Identify which cell holds the provided text, then report its (x, y) central coordinate. 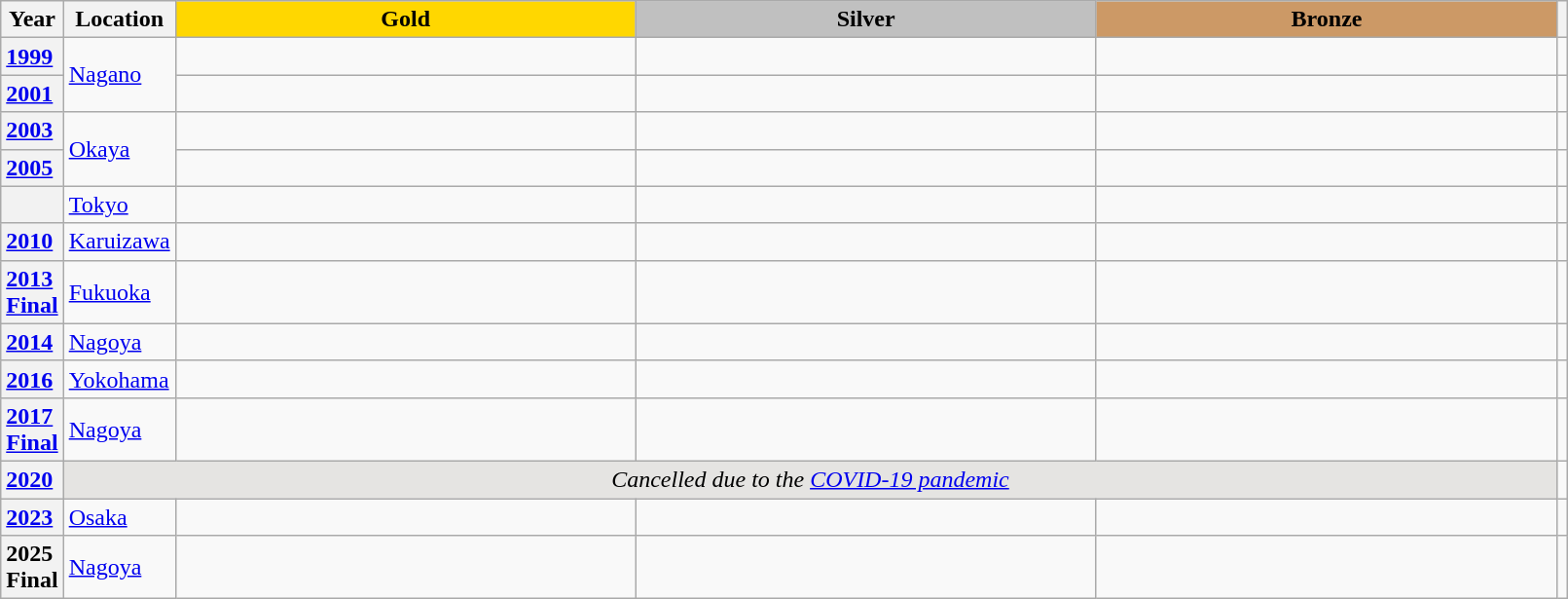
2010 (32, 242)
Osaka (119, 517)
2014 (32, 342)
2005 (32, 168)
Year (32, 19)
2020 (32, 479)
Yokohama (119, 379)
Tokyo (119, 205)
Silver (866, 19)
2001 (32, 94)
Gold (405, 19)
Okaya (119, 149)
Bronze (1327, 19)
1999 (32, 56)
Location (119, 19)
2013 Final (32, 292)
2003 (32, 131)
Nagano (119, 75)
Cancelled due to the COVID-19 pandemic (810, 479)
Fukuoka (119, 292)
2017 Final (32, 429)
2025 Final (32, 567)
2023 (32, 517)
Karuizawa (119, 242)
2016 (32, 379)
